Locate the cell with the specified text and output its (x, y) center coordinate. 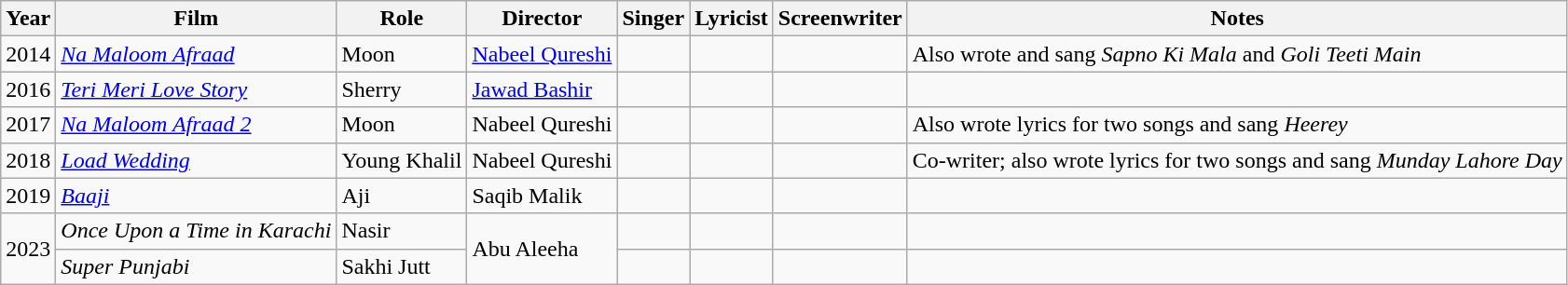
Notes (1237, 19)
2017 (28, 125)
Role (402, 19)
Young Khalil (402, 160)
Year (28, 19)
Once Upon a Time in Karachi (196, 231)
Na Maloom Afraad 2 (196, 125)
Film (196, 19)
Na Maloom Afraad (196, 54)
Sherry (402, 89)
Screenwriter (840, 19)
Baaji (196, 196)
2019 (28, 196)
Lyricist (732, 19)
Jawad Bashir (543, 89)
Abu Aleeha (543, 249)
Director (543, 19)
2016 (28, 89)
Load Wedding (196, 160)
Teri Meri Love Story (196, 89)
Also wrote lyrics for two songs and sang Heerey (1237, 125)
Nasir (402, 231)
Also wrote and sang Sapno Ki Mala and Goli Teeti Main (1237, 54)
Sakhi Jutt (402, 266)
Singer (653, 19)
2014 (28, 54)
Aji (402, 196)
2023 (28, 249)
Co-writer; also wrote lyrics for two songs and sang Munday Lahore Day (1237, 160)
2018 (28, 160)
Super Punjabi (196, 266)
Saqib Malik (543, 196)
